From the cell containing the given text, extract its center point as [X, Y] coordinate. 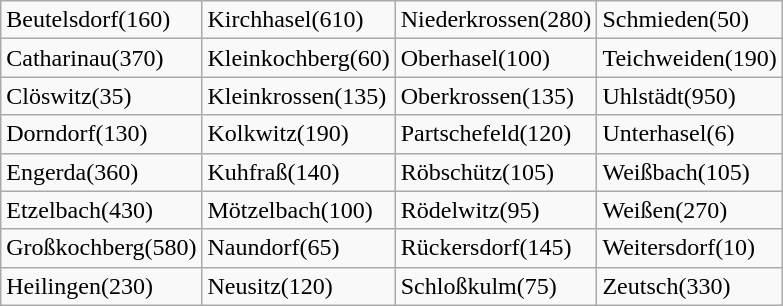
Uhlstädt(950) [690, 96]
Weißbach(105) [690, 172]
Neusitz(120) [298, 286]
Rückersdorf(145) [496, 248]
Kirchhasel(610) [298, 20]
Kuhfraß(140) [298, 172]
Schloßkulm(75) [496, 286]
Kleinkochberg(60) [298, 58]
Oberhasel(100) [496, 58]
Schmieden(50) [690, 20]
Oberkrossen(135) [496, 96]
Mötzelbach(100) [298, 210]
Kleinkrossen(135) [298, 96]
Rödelwitz(95) [496, 210]
Niederkrossen(280) [496, 20]
Dorndorf(130) [102, 134]
Naundorf(65) [298, 248]
Etzelbach(430) [102, 210]
Catharinau(370) [102, 58]
Clöswitz(35) [102, 96]
Heilingen(230) [102, 286]
Teichweiden(190) [690, 58]
Partschefeld(120) [496, 134]
Weißen(270) [690, 210]
Großkochberg(580) [102, 248]
Weitersdorf(10) [690, 248]
Beutelsdorf(160) [102, 20]
Röbschütz(105) [496, 172]
Engerda(360) [102, 172]
Unterhasel(6) [690, 134]
Kolkwitz(190) [298, 134]
Zeutsch(330) [690, 286]
